Search for the cell housing the specified text and yield its (X, Y) center coordinate. 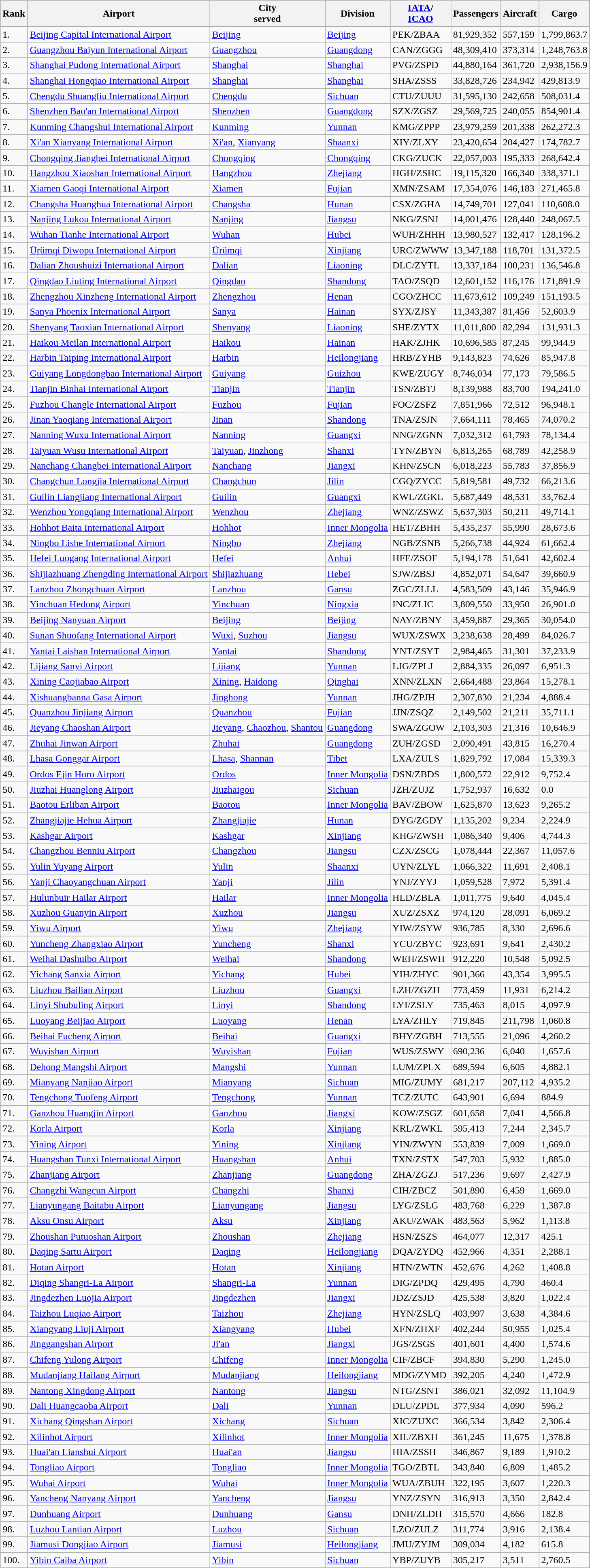
Nanjing (267, 219)
51. (14, 805)
KMG/ZPPP (421, 127)
XIC/ZUXC (421, 1421)
Sanya (267, 312)
21,316 (520, 728)
309,034 (475, 1545)
23. (14, 373)
4. (14, 81)
Sanya Phoenix International Airport (119, 312)
9,406 (520, 836)
Luzhou Lantian Airport (119, 1529)
974,120 (475, 913)
33. (14, 528)
Airport (119, 14)
Quanzhou (267, 713)
81,456 (520, 312)
Mudanjiang (267, 1375)
79. (14, 1236)
Yulin (267, 866)
6,605 (520, 1067)
402,244 (475, 1329)
7,972 (520, 882)
4,182 (520, 1545)
1,059,528 (475, 882)
1,113.8 (564, 1221)
WNZ/ZSWZ (421, 512)
37. (14, 589)
35,711.1 (564, 713)
Fuzhou (267, 404)
3,995.5 (564, 974)
131,931.3 (564, 327)
13,347,188 (475, 250)
DNH/ZLDH (421, 1514)
1,011,775 (475, 897)
35,946.9 (564, 589)
53. (14, 836)
Rank (14, 14)
81. (14, 1267)
Hohhot Baita International Airport (119, 528)
HET/ZBHH (421, 528)
14. (14, 235)
28. (14, 451)
84,026.7 (564, 635)
15,278.1 (564, 681)
36. (14, 574)
NTG/ZSNT (421, 1390)
CIF/ZBCF (421, 1360)
TCZ/ZUTC (421, 1098)
65. (14, 1021)
1,245.0 (564, 1360)
Nantong (267, 1390)
HIA/ZSSH (421, 1452)
Yulin Yuyang Airport (119, 866)
3,809,550 (475, 604)
7. (14, 127)
55. (14, 866)
386,021 (475, 1390)
460.4 (564, 1283)
77,173 (520, 373)
61. (14, 959)
Jiamusi Dongjiao Airport (119, 1545)
2,288.1 (564, 1252)
DSN/ZBDS (421, 774)
517,236 (475, 1174)
4,090 (520, 1406)
2,090,491 (475, 743)
854,901.4 (564, 111)
Shenyang (267, 327)
91. (14, 1421)
ZUH/ZGSD (421, 743)
Linyi (267, 1005)
23,420,654 (475, 142)
11,691 (520, 866)
HYN/ZSLQ (421, 1313)
Yibin Caiba Airport (119, 1560)
CGQ/ZYCC (421, 481)
4,744.3 (564, 836)
2,430.2 (564, 944)
Jieyang Chaoshan Airport (119, 728)
CTU/ZUUU (421, 96)
262,272.3 (564, 127)
146,183 (520, 188)
3,607 (520, 1483)
271,465.8 (564, 188)
401,601 (475, 1344)
83,700 (520, 389)
4,935.2 (564, 1082)
70. (14, 1098)
78,134.4 (564, 435)
Shijiazhuang (267, 574)
1,060.8 (564, 1021)
JZH/ZUJZ (421, 789)
547,703 (475, 1159)
HSN/ZSZS (421, 1236)
HAK/ZJHK (421, 343)
42,602.4 (564, 558)
Ningbo (267, 543)
51,641 (520, 558)
174,782.7 (564, 142)
Kunming (267, 127)
4,790 (520, 1283)
JHG/ZPJH (421, 697)
61,793 (520, 435)
39. (14, 620)
66,213.6 (564, 481)
Diqing Shangri-La Airport (119, 1283)
CKG/ZUCK (421, 157)
1,910.2 (564, 1452)
Qinghai (358, 681)
Cargo (564, 14)
8,330 (520, 928)
1,885.0 (564, 1159)
6,459 (520, 1190)
NKG/ZSNJ (421, 219)
LYI/ZSLY (421, 1005)
TNA/ZSJN (421, 419)
6,694 (520, 1098)
2,664,488 (475, 681)
Weihai (267, 959)
63. (14, 990)
912,220 (475, 959)
26,901.0 (564, 604)
23,979,259 (475, 127)
Chengdu (267, 96)
Shenzhen (267, 111)
YBP/ZUYB (421, 1560)
240,055 (520, 111)
42,258.9 (564, 451)
HLD/ZBLA (421, 897)
Liuzhou Bailian Airport (119, 990)
Kashgar Airport (119, 836)
338,371.1 (564, 173)
1,378.8 (564, 1437)
17,354,076 (475, 188)
Haikou Meilan International Airport (119, 343)
Chifeng (267, 1360)
4,240 (520, 1375)
1,472.9 (564, 1375)
9. (14, 157)
8. (14, 142)
5,194,178 (475, 558)
Ningxia (358, 604)
100,231 (520, 266)
10. (14, 173)
Shanghai Hongqiao International Airport (119, 81)
CSX/ZGHA (421, 204)
22. (14, 358)
1. (14, 34)
Changzhou Benniu Airport (119, 851)
77. (14, 1206)
93. (14, 1452)
43,354 (520, 974)
21,211 (520, 713)
13,980,527 (475, 235)
Hefei (267, 558)
1,574.6 (564, 1344)
49,732 (520, 481)
Division (358, 14)
9,697 (520, 1174)
Nanning (267, 435)
7,041 (520, 1113)
483,768 (475, 1206)
LYG/ZSLG (421, 1206)
MDG/ZYMD (421, 1375)
182.8 (564, 1514)
Hailar (267, 897)
28,673.6 (564, 528)
13,623 (520, 805)
884.9 (564, 1098)
DLU/ZPDL (421, 1406)
52. (14, 820)
Yichang Sanxia Airport (119, 974)
Guangzhou Baiyun International Airport (119, 50)
24. (14, 389)
9,265.2 (564, 805)
Jingdezhen Luojia Airport (119, 1298)
Passengers (475, 14)
98. (14, 1529)
3,511 (520, 1560)
Aksu Onsu Airport (119, 1221)
HGH/ZSHC (421, 173)
Xiamen (267, 188)
Mudanjiang Hailang Airport (119, 1375)
Wuhan (267, 235)
373,314 (520, 50)
74. (14, 1159)
97. (14, 1514)
62. (14, 974)
268,642.4 (564, 157)
Shenzhen Bao'an International Airport (119, 111)
3,638 (520, 1313)
Guilin (267, 497)
XUZ/ZSXZ (421, 913)
201,338 (520, 127)
Xiamen Gaoqi International Airport (119, 188)
Ningbo Lishe International Airport (119, 543)
3,459,887 (475, 620)
690,236 (475, 1051)
Beijing Nanyuan Airport (119, 620)
3,238,638 (475, 635)
Ji'an (267, 1344)
773,459 (475, 990)
Changzhou (267, 851)
99. (14, 1545)
601,658 (475, 1113)
Shangri-La (267, 1283)
5,637,303 (475, 512)
79,586.5 (564, 373)
Hangzhou Xiaoshan International Airport (119, 173)
Wuhan Tianhe International Airport (119, 235)
85,947.8 (564, 358)
89. (14, 1390)
615.8 (564, 1545)
Yuncheng Zhangxiao Airport (119, 944)
1,135,202 (475, 820)
12,317 (520, 1236)
NAY/ZBNY (421, 620)
XMN/ZSAM (421, 188)
5,962 (520, 1221)
30. (14, 481)
Wenzhou Yongqiang International Airport (119, 512)
30,054.0 (564, 620)
50,955 (520, 1329)
0.0 (564, 789)
JJN/ZSQZ (421, 713)
Tibet (358, 759)
44,924 (520, 543)
Kunming Changshui International Airport (119, 127)
116,176 (520, 281)
6,018,223 (475, 466)
242,658 (520, 96)
Zhengzhou (267, 296)
50. (14, 789)
Nanchang Changbei International Airport (119, 466)
171,891.9 (564, 281)
2,938,156.9 (564, 65)
48. (14, 759)
Ürümqi Diwopu International Airport (119, 250)
54. (14, 851)
361,245 (475, 1437)
Wuhai (267, 1483)
CZX/ZSCG (421, 851)
643,901 (475, 1098)
127,041 (520, 204)
10,646.9 (564, 728)
9,234 (520, 820)
377,934 (475, 1406)
2,760.5 (564, 1560)
58. (14, 913)
33,950 (520, 604)
Beihai Fucheng Airport (119, 1036)
429,813.9 (564, 81)
Wuyishan Airport (119, 1051)
21,234 (520, 697)
Luoyang (267, 1021)
87. (14, 1360)
Huangshan (267, 1159)
12. (14, 204)
14,749,701 (475, 204)
ZHA/ZGZJ (421, 1174)
Xiangyang (267, 1329)
Xi'an, Xianyang (267, 142)
61,662.4 (564, 543)
31. (14, 497)
11,057.6 (564, 851)
6,809 (520, 1468)
47. (14, 743)
37,856.9 (564, 466)
55,990 (520, 528)
901,366 (475, 974)
29,569,725 (475, 111)
URC/ZWWW (421, 250)
Hefei Luogang International Airport (119, 558)
NGB/ZSNB (421, 543)
Hohhot (267, 528)
Lanzhou (267, 589)
BAV/ZBOW (421, 805)
1,408.8 (564, 1267)
4,045.4 (564, 897)
WUX/ZSWX (421, 635)
MIG/ZUMY (421, 1082)
Dalian (267, 266)
Yancheng (267, 1498)
Dunhuang Airport (119, 1514)
SHA/ZSSS (421, 81)
Shenyang Taoxian International Airport (119, 327)
394,830 (475, 1360)
INC/ZLIC (421, 604)
CAN/ZGGG (421, 50)
452,676 (475, 1267)
1,752,937 (475, 789)
Mianyang Nanjiao Airport (119, 1082)
5,932 (520, 1159)
109,249 (520, 296)
11,011,800 (475, 327)
Nantong Xingdong Airport (119, 1390)
128,196.2 (564, 235)
Hangzhou (267, 173)
SJW/ZBSJ (421, 574)
Taizhou (267, 1313)
33,828,726 (475, 81)
92. (14, 1437)
23,864 (520, 681)
9,641 (520, 944)
Daqing (267, 1252)
557,159 (520, 34)
SHE/ZYTX (421, 327)
316,913 (475, 1498)
11,673,612 (475, 296)
Zhanjiang (267, 1174)
Xilinhot (267, 1437)
4,400 (520, 1344)
43,815 (520, 743)
20. (14, 327)
34. (14, 543)
1,025.4 (564, 1329)
Daqing Sartu Airport (119, 1252)
Xi'an Xianyang International Airport (119, 142)
Beihai (267, 1036)
4,260.2 (564, 1036)
Lhasa Gonggar Airport (119, 759)
KWL/ZGKL (421, 497)
Mangshi (267, 1067)
44,880,164 (475, 65)
Zhoushan (267, 1236)
Dali Huangcaoba Airport (119, 1406)
19. (14, 312)
21,096 (520, 1036)
Harbin (267, 358)
5. (14, 96)
26. (14, 419)
71. (14, 1113)
Xuzhou (267, 913)
Beijing Capital International Airport (119, 34)
15,339.3 (564, 759)
56. (14, 882)
TYN/ZBYN (421, 451)
13. (14, 219)
72,512 (520, 404)
Hotan (267, 1267)
Hotan Airport (119, 1267)
2,307,830 (475, 697)
1,800,572 (475, 774)
54,647 (520, 574)
LUM/ZPLX (421, 1067)
JDZ/ZSJD (421, 1298)
31,595,130 (475, 96)
305,217 (475, 1560)
52,603.9 (564, 312)
6. (14, 111)
41. (14, 651)
69. (14, 1082)
Nanning Wuxu International Airport (119, 435)
2,345.7 (564, 1128)
Changchun (267, 481)
Chongqing Jiangbei International Airport (119, 157)
2,306.4 (564, 1421)
7,851,966 (475, 404)
KWE/ZUGY (421, 373)
1,066,322 (475, 866)
48,531 (520, 497)
194,241.0 (564, 389)
CIH/ZBCZ (421, 1190)
99,944.9 (564, 343)
48,309,410 (475, 50)
Luzhou (267, 1529)
Lanzhou Zhongchuan Airport (119, 589)
Huai'an (267, 1452)
Huangshan Tunxi International Airport (119, 1159)
5,687,449 (475, 497)
25. (14, 404)
44. (14, 697)
Taiyuan, Jinzhong (267, 451)
9,752.4 (564, 774)
88. (14, 1375)
Taizhou Luqiao Airport (119, 1313)
425.1 (564, 1236)
7,009 (520, 1144)
33,762.4 (564, 497)
78,465 (520, 419)
4,351 (520, 1252)
17. (14, 281)
DIG/ZPDQ (421, 1283)
Zhangjiajie (267, 820)
LJG/ZPLJ (421, 666)
2,696.6 (564, 928)
Jinan Yaoqiang International Airport (119, 419)
39,660.9 (564, 574)
XNN/ZLXN (421, 681)
Xuzhou Guanyin Airport (119, 913)
Shanghai Pudong International Airport (119, 65)
Guiyang (267, 373)
WUS/ZSWY (421, 1051)
596.2 (564, 1406)
TGO/ZBTL (421, 1468)
1,829,792 (475, 759)
XIY/ZLXY (421, 142)
Lianyungang Baitabu Airport (119, 1206)
Baotou (267, 805)
234,942 (520, 81)
50,211 (520, 512)
4,097.9 (564, 1005)
13,337,184 (475, 266)
Tengchong Tuofeng Airport (119, 1098)
YNZ/ZSYN (421, 1498)
80. (14, 1252)
59. (14, 928)
Changsha (267, 204)
15. (14, 250)
Jinghong (267, 697)
46. (14, 728)
JMU/ZYJM (421, 1545)
1,248,763.8 (564, 50)
128,440 (520, 219)
90. (14, 1406)
22,057,003 (475, 157)
Liuzhou (267, 990)
Yuncheng (267, 944)
68. (14, 1067)
Yantai (267, 651)
6,040 (520, 1051)
9,640 (520, 897)
49,714.1 (564, 512)
Zhengzhou Xinzheng International Airport (119, 296)
Yibin (267, 1560)
Xining Caojiabao Airport (119, 681)
464,077 (475, 1236)
Aksu (267, 1221)
YIN/ZWYN (421, 1144)
681,217 (475, 1082)
WUA/ZBUH (421, 1483)
10,548 (520, 959)
NNG/ZGNN (421, 435)
713,555 (475, 1036)
Guangzhou (267, 50)
6,214.2 (564, 990)
Nanchang (267, 466)
9,143,823 (475, 358)
2,408.1 (564, 866)
11,343,387 (475, 312)
45. (14, 713)
Dunhuang (267, 1514)
2. (14, 50)
JGS/ZSGS (421, 1344)
ZGC/ZLLL (421, 589)
11,104.9 (564, 1390)
DYG/ZGDY (421, 820)
166,340 (520, 173)
735,463 (475, 1005)
483,563 (475, 1221)
84. (14, 1313)
Cityserved (267, 14)
73. (14, 1144)
81,929,352 (475, 34)
4,566.8 (564, 1113)
57. (14, 897)
1,022.4 (564, 1298)
Weihai Dashuibo Airport (119, 959)
425,538 (475, 1298)
4,262 (520, 1267)
Korla Airport (119, 1128)
17,084 (520, 759)
74,070.2 (564, 419)
Xishuangbanna Gasa Airport (119, 697)
2,103,303 (475, 728)
Ürümqi (267, 250)
Jinggangshan Airport (119, 1344)
YNJ/ZYYJ (421, 882)
72. (14, 1128)
Xilinhot Airport (119, 1437)
248,067.5 (564, 219)
Mianyang (267, 1082)
1,078,444 (475, 851)
8,015 (520, 1005)
Yanji (267, 882)
110,608.0 (564, 204)
132,417 (520, 235)
5,819,581 (475, 481)
YIW/ZSYW (421, 928)
22,912 (520, 774)
Yiwu (267, 928)
95. (14, 1483)
3,842 (520, 1421)
8,139,988 (475, 389)
2,884,335 (475, 666)
78. (14, 1221)
392,205 (475, 1375)
DLC/ZYTL (421, 266)
2,149,502 (475, 713)
Zhangjiajie Hehua Airport (119, 820)
Wenzhou (267, 512)
Xiangyang Liuji Airport (119, 1329)
Luoyang Beijiao Airport (119, 1021)
Jiuzhaigou (267, 789)
SYX/ZJSY (421, 312)
2,224.9 (564, 820)
LYA/ZHLY (421, 1021)
87,245 (520, 343)
151,193.5 (564, 296)
8,746,034 (475, 373)
18. (14, 296)
Tongliao (267, 1468)
Jieyang, Chaozhou, Shantou (267, 728)
1,485.2 (564, 1468)
4,384.6 (564, 1313)
YNT/ZSYT (421, 651)
KRL/ZWKL (421, 1128)
Lijiang (267, 666)
74,626 (520, 358)
343,840 (475, 1468)
96,948.1 (564, 404)
AKU/ZWAK (421, 1221)
Xining, Haidong (267, 681)
14,001,476 (475, 219)
Lianyungang (267, 1206)
38. (14, 604)
Tengchong (267, 1098)
68,789 (520, 451)
75. (14, 1174)
94. (14, 1468)
Yanji Chaoyangchuan Airport (119, 882)
11. (14, 188)
Yiwu Airport (119, 928)
Taiyuan Wusu International Airport (119, 451)
32,092 (520, 1390)
Chengdu Shuangliu International Airport (119, 96)
Shijiazhuang Zhengding International Airport (119, 574)
43. (14, 681)
136,546.8 (564, 266)
40. (14, 635)
TAO/ZSQD (421, 281)
Jingdezhen (267, 1298)
Xichang (267, 1421)
311,774 (475, 1529)
HFE/ZSOF (421, 558)
Chifeng Yulong Airport (119, 1360)
211,798 (520, 1021)
Wuyishan (267, 1051)
96. (14, 1498)
7,664,111 (475, 419)
3,820 (520, 1298)
3,916 (520, 1529)
KHG/ZWSH (421, 836)
3,350 (520, 1498)
27. (14, 435)
64. (14, 1005)
21. (14, 343)
83. (14, 1298)
PVG/ZSPD (421, 65)
YIH/ZHYC (421, 974)
2,984,465 (475, 651)
Lhasa, Shannan (267, 759)
452,966 (475, 1252)
Yinchuan (267, 604)
1,657.6 (564, 1051)
2,427.9 (564, 1174)
Baotou Erliban Airport (119, 805)
100. (14, 1560)
Aircraft (520, 14)
207,112 (520, 1082)
Korla (267, 1128)
429,495 (475, 1283)
82. (14, 1283)
Kashgar (267, 836)
1,086,340 (475, 836)
LZH/ZGZH (421, 990)
82,294 (520, 327)
66. (14, 1036)
Yining (267, 1144)
67. (14, 1051)
Quanzhou Jinjiang Airport (119, 713)
403,997 (475, 1313)
CGO/ZHCC (421, 296)
SZX/ZGSZ (421, 111)
16. (14, 266)
923,691 (475, 944)
1,387.8 (564, 1206)
1,220.3 (564, 1483)
5,266,738 (475, 543)
KOW/ZSGZ (421, 1113)
936,785 (475, 928)
Jinan (267, 419)
29,365 (520, 620)
6,229 (520, 1206)
Yichang (267, 974)
315,570 (475, 1514)
Zhuhai Jinwan Airport (119, 743)
43,146 (520, 589)
Changzhi (267, 1190)
6,813,265 (475, 451)
Xichang Qingshan Airport (119, 1421)
Qingdao Liuting International Airport (119, 281)
86. (14, 1344)
5,391.4 (564, 882)
PEK/ZBAA (421, 34)
Hebei (358, 574)
Dehong Mangshi Airport (119, 1067)
Yinchuan Hedong Airport (119, 604)
Changzhi Wangcun Airport (119, 1190)
Wuhai Airport (119, 1483)
SWA/ZGOW (421, 728)
35. (14, 558)
XIL/ZBXH (421, 1437)
Ordos (267, 774)
Lijiang Sanyi Airport (119, 666)
Guilin Liangjiang International Airport (119, 497)
Hulunbuir Hailar Airport (119, 897)
10,696,585 (475, 343)
Linyi Shubuling Airport (119, 1005)
IATA/ICAO (421, 14)
118,701 (520, 250)
WUH/ZHHH (421, 235)
131,372.5 (564, 250)
37,233.9 (564, 651)
11,931 (520, 990)
Fuzhou Changle International Airport (119, 404)
2,842.4 (564, 1498)
Harbin Taiping International Airport (119, 358)
195,333 (520, 157)
4,888.4 (564, 697)
BHY/ZGBH (421, 1036)
26,097 (520, 666)
5,290 (520, 1360)
WEH/ZSWH (421, 959)
76. (14, 1190)
32. (14, 512)
508,031.4 (564, 96)
1,799,863.7 (564, 34)
Ordos Ejin Horo Airport (119, 774)
3. (14, 65)
22,367 (520, 851)
49. (14, 774)
Dalian Zhoushuizi International Airport (119, 266)
5,092.5 (564, 959)
YCU/ZBYC (421, 944)
595,413 (475, 1128)
Ganzhou Huangjin Airport (119, 1113)
Sunan Shuofang International Airport (119, 635)
4,882.1 (564, 1067)
6,951.3 (564, 666)
TXN/ZSTX (421, 1159)
501,890 (475, 1190)
31,301 (520, 651)
Dali (267, 1406)
Huai'an Lianshui Airport (119, 1452)
FOC/ZSFZ (421, 404)
TSN/ZBTJ (421, 389)
6,069.2 (564, 913)
UYN/ZLYL (421, 866)
Jiuzhai Huanglong Airport (119, 789)
366,534 (475, 1421)
Changsha Huanghua International Airport (119, 204)
Qingdao (267, 281)
4,852,071 (475, 574)
12,601,152 (475, 281)
KHN/ZSCN (421, 466)
DQA/ZYDQ (421, 1252)
Zhoushan Putuoshan Airport (119, 1236)
28,499 (520, 635)
1,625,870 (475, 805)
Zhuhai (267, 743)
Zhanjiang Airport (119, 1174)
19,115,320 (475, 173)
Tianjin Binhai International Airport (119, 389)
5,435,237 (475, 528)
204,427 (520, 142)
11,675 (520, 1437)
Jiamusi (267, 1545)
55,783 (520, 466)
Nanjing Lukou International Airport (119, 219)
16,270.4 (564, 743)
361,720 (520, 65)
2,138.4 (564, 1529)
85. (14, 1329)
LZO/ZULZ (421, 1529)
Wuxi, Suzhou (267, 635)
719,845 (475, 1021)
29. (14, 466)
Changchun Longjia International Airport (119, 481)
16,632 (520, 789)
HRB/ZYHB (421, 358)
7,244 (520, 1128)
28,091 (520, 913)
60. (14, 944)
HTN/ZWTN (421, 1267)
553,839 (475, 1144)
XFN/ZHXF (421, 1329)
4,666 (520, 1514)
9,189 (520, 1452)
Yantai Laishan International Airport (119, 651)
7,032,312 (475, 435)
Yancheng Nanyang Airport (119, 1498)
Guiyang Longdongbao International Airport (119, 373)
346,867 (475, 1452)
Ganzhou (267, 1113)
4,583,509 (475, 589)
Tongliao Airport (119, 1468)
LXA/ZULS (421, 759)
42. (14, 666)
689,594 (475, 1067)
322,195 (475, 1483)
Guizhou (358, 373)
Haikou (267, 343)
Yining Airport (119, 1144)
